Find where the given text appears and provide that cell's center as (x, y) coordinate. 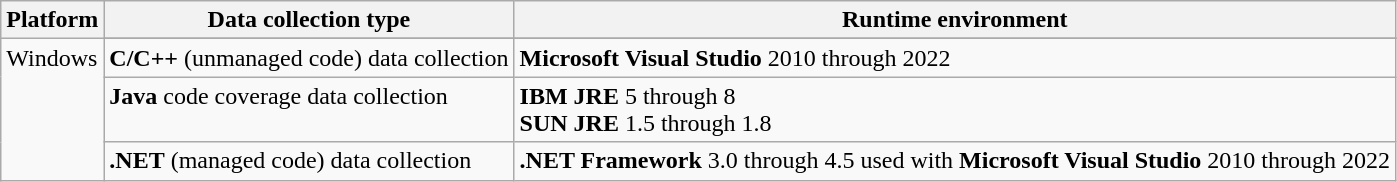
Microsoft Visual Studio 2010 through 2022 (955, 58)
Runtime environment (955, 20)
Windows (52, 110)
Java code coverage data collection (309, 110)
.NET Framework 3.0 through 4.5 used with Microsoft Visual Studio 2010 through 2022 (955, 161)
Data collection type (309, 20)
Platform (52, 20)
IBM JRE 5 through 8SUN JRE 1.5 through 1.8 (955, 110)
C/C++ (unmanaged code) data collection (309, 58)
.NET (managed code) data collection (309, 161)
